Provide the (x, y) coordinate of the cell's center where the given text is located.  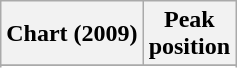
Peakposition (189, 34)
Chart (2009) (72, 34)
